Extract the [x, y] coordinate from the center of the cell holding the provided text.  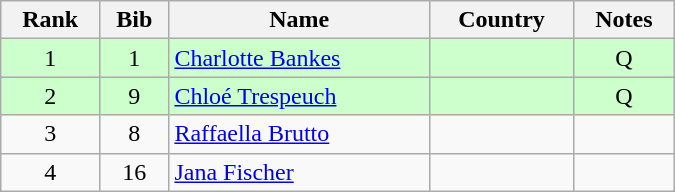
Rank [50, 20]
Notes [624, 20]
Charlotte Bankes [300, 58]
9 [134, 96]
Raffaella Brutto [300, 134]
3 [50, 134]
Name [300, 20]
Chloé Trespeuch [300, 96]
Jana Fischer [300, 172]
Bib [134, 20]
Country [502, 20]
16 [134, 172]
2 [50, 96]
4 [50, 172]
8 [134, 134]
